Identify which cell holds the provided text, then report its (x, y) central coordinate. 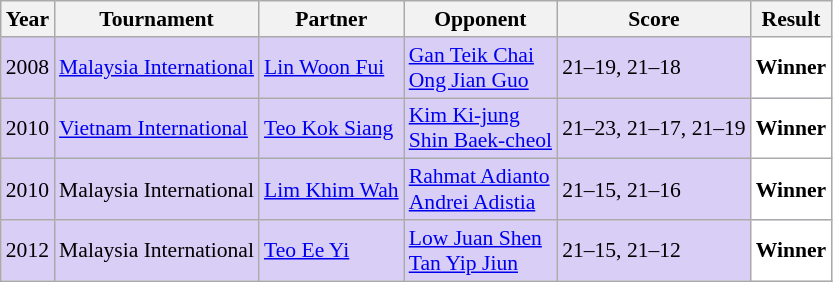
21–15, 21–12 (654, 250)
21–15, 21–16 (654, 190)
Teo Kok Siang (332, 128)
Partner (332, 19)
21–23, 21–17, 21–19 (654, 128)
Rahmat Adianto Andrei Adistia (480, 190)
Kim Ki-jung Shin Baek-cheol (480, 128)
21–19, 21–18 (654, 68)
Vietnam International (156, 128)
Low Juan Shen Tan Yip Jiun (480, 250)
Gan Teik Chai Ong Jian Guo (480, 68)
Lin Woon Fui (332, 68)
2008 (28, 68)
Teo Ee Yi (332, 250)
Score (654, 19)
Tournament (156, 19)
2012 (28, 250)
Opponent (480, 19)
Result (792, 19)
Lim Khim Wah (332, 190)
Year (28, 19)
